For the text-containing cell, return its midpoint in (x, y) coordinate format. 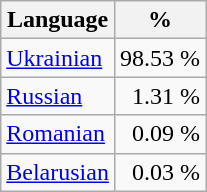
98.53 % (160, 58)
1.31 % (160, 96)
Belarusian (58, 172)
Language (58, 20)
Romanian (58, 134)
Ukrainian (58, 58)
0.03 % (160, 172)
% (160, 20)
0.09 % (160, 134)
Russian (58, 96)
